Provide the (X, Y) coordinate of the cell's center where the given text is located.  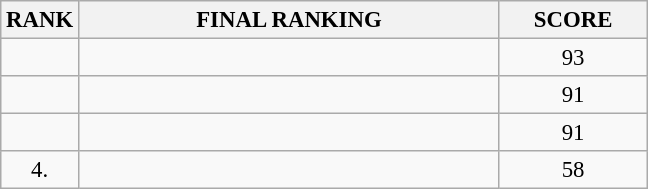
58 (572, 170)
SCORE (572, 20)
4. (40, 170)
RANK (40, 20)
FINAL RANKING (288, 20)
93 (572, 58)
